Extract the (x, y) coordinate from the center of the cell holding the provided text.  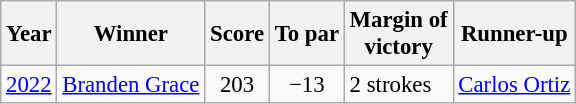
Branden Grace (131, 85)
Margin ofvictory (398, 34)
2 strokes (398, 85)
203 (238, 85)
To par (306, 34)
Winner (131, 34)
Score (238, 34)
Year (29, 34)
2022 (29, 85)
−13 (306, 85)
Carlos Ortiz (514, 85)
Runner-up (514, 34)
